Pinpoint the cell where the given text exists, returning its [X, Y] midpoint coordinate. 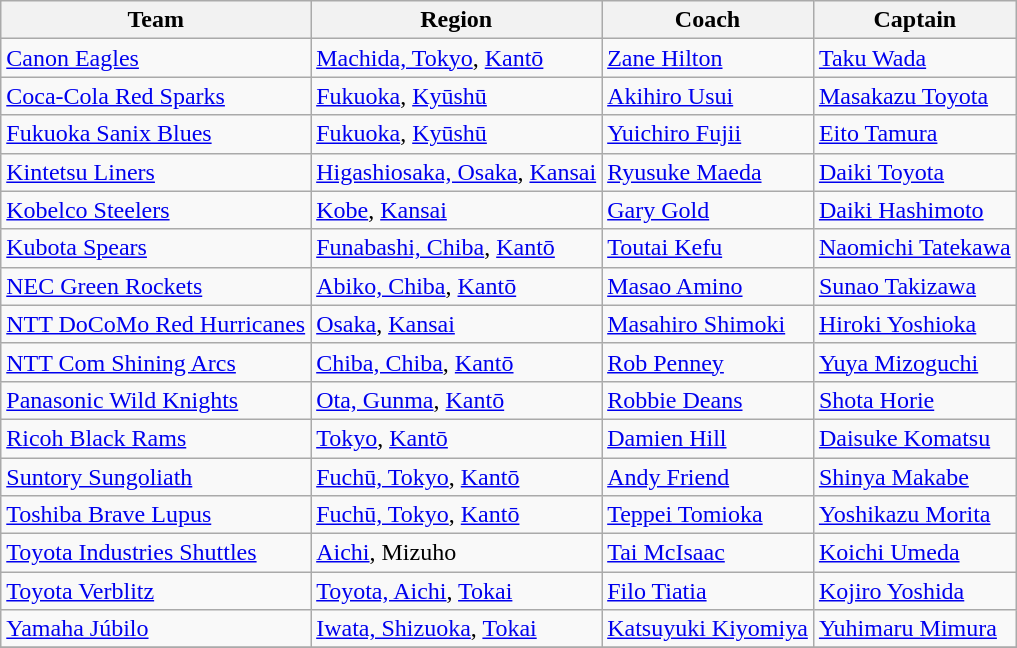
Toshiba Brave Lupus [156, 515]
Daisuke Komatsu [914, 438]
Region [456, 20]
Panasonic Wild Knights [156, 400]
Rob Penney [708, 362]
Tai McIsaac [708, 553]
Abiko, Chiba, Kantō [456, 286]
Captain [914, 20]
Ricoh Black Rams [156, 438]
Daiki Toyota [914, 172]
Zane Hilton [708, 58]
Naomichi Tatekawa [914, 248]
Masakazu Toyota [914, 96]
Tokyo, Kantō [456, 438]
Funabashi, Chiba, Kantō [456, 248]
Kubota Spears [156, 248]
Coach [708, 20]
Iwata, Shizuoka, Tokai [456, 629]
Toutai Kefu [708, 248]
Osaka, Kansai [456, 324]
Yamaha Júbilo [156, 629]
Filo Tiatia [708, 591]
Akihiro Usui [708, 96]
Yoshikazu Morita [914, 515]
Higashiosaka, Osaka, Kansai [456, 172]
NTT DoCoMo Red Hurricanes [156, 324]
Yuhimaru Mimura [914, 629]
NEC Green Rockets [156, 286]
Ota, Gunma, Kantō [456, 400]
Daiki Hashimoto [914, 210]
Kobe, Kansai [456, 210]
Gary Gold [708, 210]
Robbie Deans [708, 400]
Hiroki Yoshioka [914, 324]
Ryusuke Maeda [708, 172]
Kobelco Steelers [156, 210]
Shinya Makabe [914, 477]
Coca-Cola Red Sparks [156, 96]
Toyota, Aichi, Tokai [456, 591]
Canon Eagles [156, 58]
Damien Hill [708, 438]
Toyota Industries Shuttles [156, 553]
Chiba, Chiba, Kantō [456, 362]
Toyota Verblitz [156, 591]
Masao Amino [708, 286]
Sunao Takizawa [914, 286]
Taku Wada [914, 58]
Aichi, Mizuho [456, 553]
Kintetsu Liners [156, 172]
Masahiro Shimoki [708, 324]
Team [156, 20]
Koichi Umeda [914, 553]
Kojiro Yoshida [914, 591]
Shota Horie [914, 400]
Yuichiro Fujii [708, 134]
Fukuoka Sanix Blues [156, 134]
Machida, Tokyo, Kantō [456, 58]
Yuya Mizoguchi [914, 362]
NTT Com Shining Arcs [156, 362]
Katsuyuki Kiyomiya [708, 629]
Teppei Tomioka [708, 515]
Andy Friend [708, 477]
Eito Tamura [914, 134]
Suntory Sungoliath [156, 477]
